Identify which cell holds the provided text, then report its (X, Y) central coordinate. 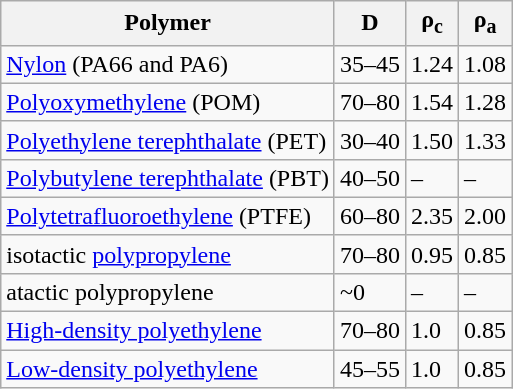
Polyoxymethylene (POM) (168, 102)
1.54 (432, 102)
2.35 (432, 216)
2.00 (486, 216)
Nylon (PA66 and PA6) (168, 64)
Low-density polyethylene (168, 369)
ρc (432, 23)
1.24 (432, 64)
1.50 (432, 140)
ρa (486, 23)
High-density polyethylene (168, 331)
1.28 (486, 102)
60–80 (370, 216)
D (370, 23)
Polybutylene terephthalate (PBT) (168, 178)
1.08 (486, 64)
Polymer (168, 23)
45–55 (370, 369)
atactic polypropylene (168, 292)
isotactic polypropylene (168, 254)
Polytetrafluoroethylene (PTFE) (168, 216)
35–45 (370, 64)
40–50 (370, 178)
0.95 (432, 254)
~0 (370, 292)
1.33 (486, 140)
Polyethylene terephthalate (PET) (168, 140)
30–40 (370, 140)
